Locate the cell with the specified text and output its (x, y) center coordinate. 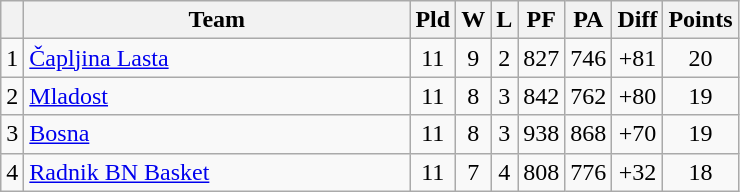
Mladost (217, 96)
20 (700, 58)
1 (12, 58)
842 (542, 96)
938 (542, 134)
7 (474, 172)
W (474, 20)
+70 (638, 134)
+80 (638, 96)
+32 (638, 172)
PF (542, 20)
L (504, 20)
Radnik BN Basket (217, 172)
Čapljina Lasta (217, 58)
868 (588, 134)
Diff (638, 20)
Team (217, 20)
Points (700, 20)
9 (474, 58)
746 (588, 58)
776 (588, 172)
762 (588, 96)
827 (542, 58)
+81 (638, 58)
Pld (433, 20)
18 (700, 172)
PA (588, 20)
808 (542, 172)
Bosna (217, 134)
